Return [X, Y] of the center of cell containing provided text 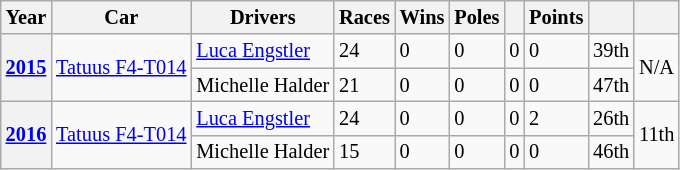
Races [364, 17]
47th [611, 85]
21 [364, 85]
Poles [476, 17]
Wins [422, 17]
Drivers [262, 17]
15 [364, 152]
Car [121, 17]
39th [611, 51]
46th [611, 152]
N/A [656, 68]
Year [26, 17]
2 [556, 118]
Points [556, 17]
11th [656, 134]
26th [611, 118]
2015 [26, 68]
2016 [26, 134]
